Scan for the cell matching the given text and deliver its [X, Y] coordinate at center. 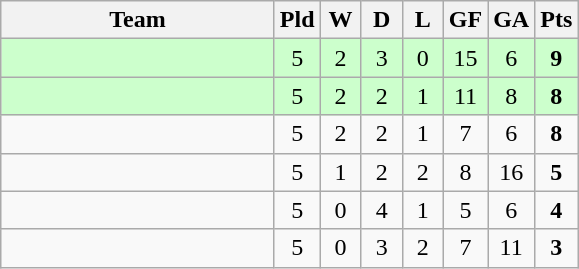
Pts [556, 20]
Pld [297, 20]
Team [138, 20]
16 [512, 172]
15 [465, 58]
L [422, 20]
GF [465, 20]
W [340, 20]
GA [512, 20]
9 [556, 58]
D [382, 20]
